Output the [x, y] coordinate of the center of the cell containing the given text.  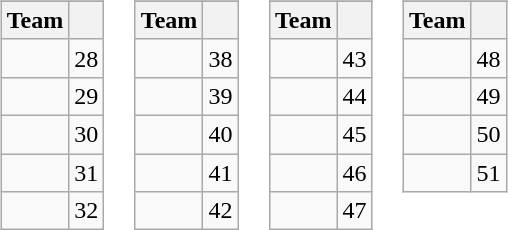
38 [220, 58]
49 [488, 96]
40 [220, 134]
47 [354, 211]
42 [220, 211]
28 [86, 58]
30 [86, 134]
41 [220, 173]
46 [354, 173]
48 [488, 58]
43 [354, 58]
39 [220, 96]
51 [488, 173]
31 [86, 173]
45 [354, 134]
29 [86, 96]
50 [488, 134]
32 [86, 211]
44 [354, 96]
